Output the (X, Y) coordinate of the center of the cell containing the given text.  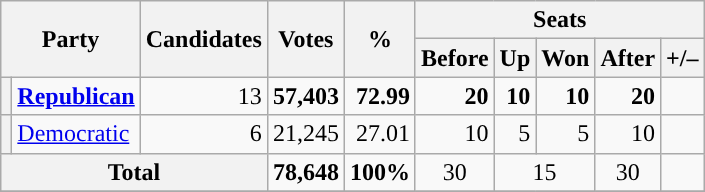
Votes (306, 39)
78,648 (306, 172)
13 (204, 96)
Before (454, 58)
Democratic (76, 134)
100% (380, 172)
% (380, 39)
15 (544, 172)
27.01 (380, 134)
72.99 (380, 96)
Party (71, 39)
Republican (76, 96)
After (628, 58)
Candidates (204, 39)
21,245 (306, 134)
6 (204, 134)
Seats (560, 20)
Up (515, 58)
+/– (682, 58)
Won (566, 58)
57,403 (306, 96)
Total (134, 172)
